Provide the [X, Y] coordinate of the cell's center where the given text is located.  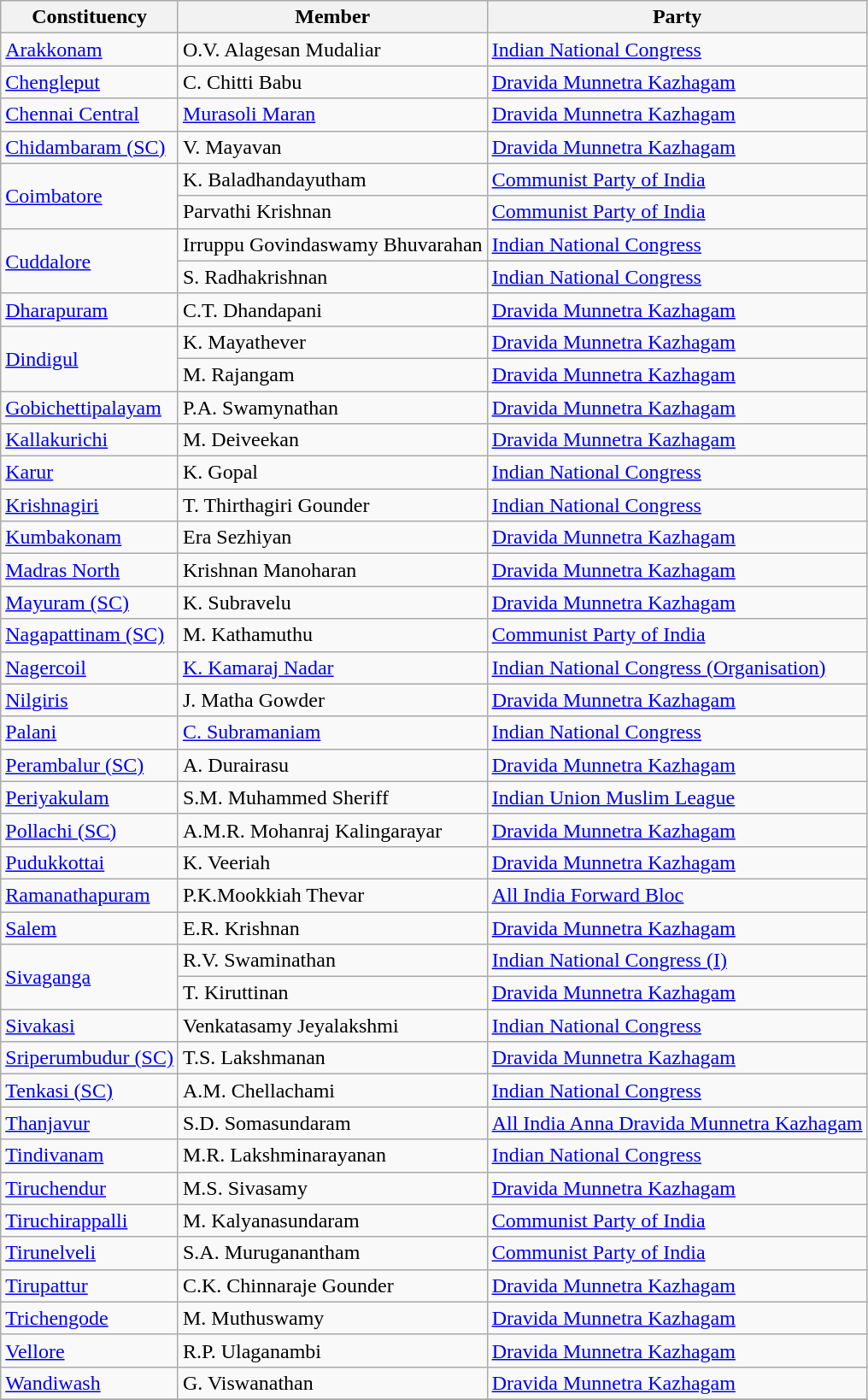
Indian Union Muslim League [677, 797]
All India Anna Dravida Munnetra Kazhagam [677, 1123]
Constituency [90, 17]
Venkatasamy Jeyalakshmi [332, 1026]
Parvathi Krishnan [332, 212]
Tenkasi (SC) [90, 1091]
M. Deiveekan [332, 440]
T.S. Lakshmanan [332, 1058]
J. Matha Gowder [332, 700]
Chengleput [90, 82]
Pollachi (SC) [90, 830]
Coimbatore [90, 196]
R.P. Ulaganambi [332, 1350]
Party [677, 17]
Nilgiris [90, 700]
Indian National Congress (I) [677, 961]
Tirunelveli [90, 1253]
Pudukkottai [90, 862]
C. Chitti Babu [332, 82]
Madras North [90, 570]
Nagercoil [90, 668]
A. Durairasu [332, 765]
M. Rajangam [332, 374]
K. Subravelu [332, 603]
A.M. Chellachami [332, 1091]
C. Subramaniam [332, 732]
M.S. Sivasamy [332, 1188]
Palani [90, 732]
M.R. Lakshminarayanan [332, 1156]
Ramanathapuram [90, 895]
K. Baladhandayutham [332, 179]
Tiruchendur [90, 1188]
T. Kiruttinan [332, 993]
Irruppu Govindaswamy Bhuvarahan [332, 244]
Thanjavur [90, 1123]
Tindivanam [90, 1156]
Mayuram (SC) [90, 603]
M. Kalyanasundaram [332, 1221]
Krishnagiri [90, 505]
G. Viswanathan [332, 1383]
R.V. Swaminathan [332, 961]
Tiruchirappalli [90, 1221]
Tirupattur [90, 1285]
C.K. Chinnaraje Gounder [332, 1285]
Sivaganga [90, 977]
Member [332, 17]
S.A. Muruganantham [332, 1253]
S.D. Somasundaram [332, 1123]
Gobichettipalayam [90, 408]
P.A. Swamynathan [332, 408]
Krishnan Manoharan [332, 570]
K. Gopal [332, 473]
Kallakurichi [90, 440]
V. Mayavan [332, 147]
Karur [90, 473]
K. Veeriah [332, 862]
Sivakasi [90, 1026]
T. Thirthagiri Gounder [332, 505]
Periyakulam [90, 797]
Kumbakonam [90, 538]
Trichengode [90, 1318]
O.V. Alagesan Mudaliar [332, 50]
C.T. Dhandapani [332, 309]
Wandiwash [90, 1383]
Era Sezhiyan [332, 538]
Murasoli Maran [332, 115]
Cuddalore [90, 261]
Vellore [90, 1350]
Nagapattinam (SC) [90, 635]
Arakkonam [90, 50]
Perambalur (SC) [90, 765]
K. Mayathever [332, 342]
Indian National Congress (Organisation) [677, 668]
Dharapuram [90, 309]
Chidambaram (SC) [90, 147]
M. Muthuswamy [332, 1318]
A.M.R. Mohanraj Kalingarayar [332, 830]
Sriperumbudur (SC) [90, 1058]
S.M. Muhammed Sheriff [332, 797]
P.K.Mookkiah Thevar [332, 895]
E.R. Krishnan [332, 927]
Salem [90, 927]
K. Kamaraj Nadar [332, 668]
S. Radhakrishnan [332, 277]
All India Forward Bloc [677, 895]
Dindigul [90, 358]
M. Kathamuthu [332, 635]
Chennai Central [90, 115]
